Search for the cell housing the specified text and yield its [X, Y] center coordinate. 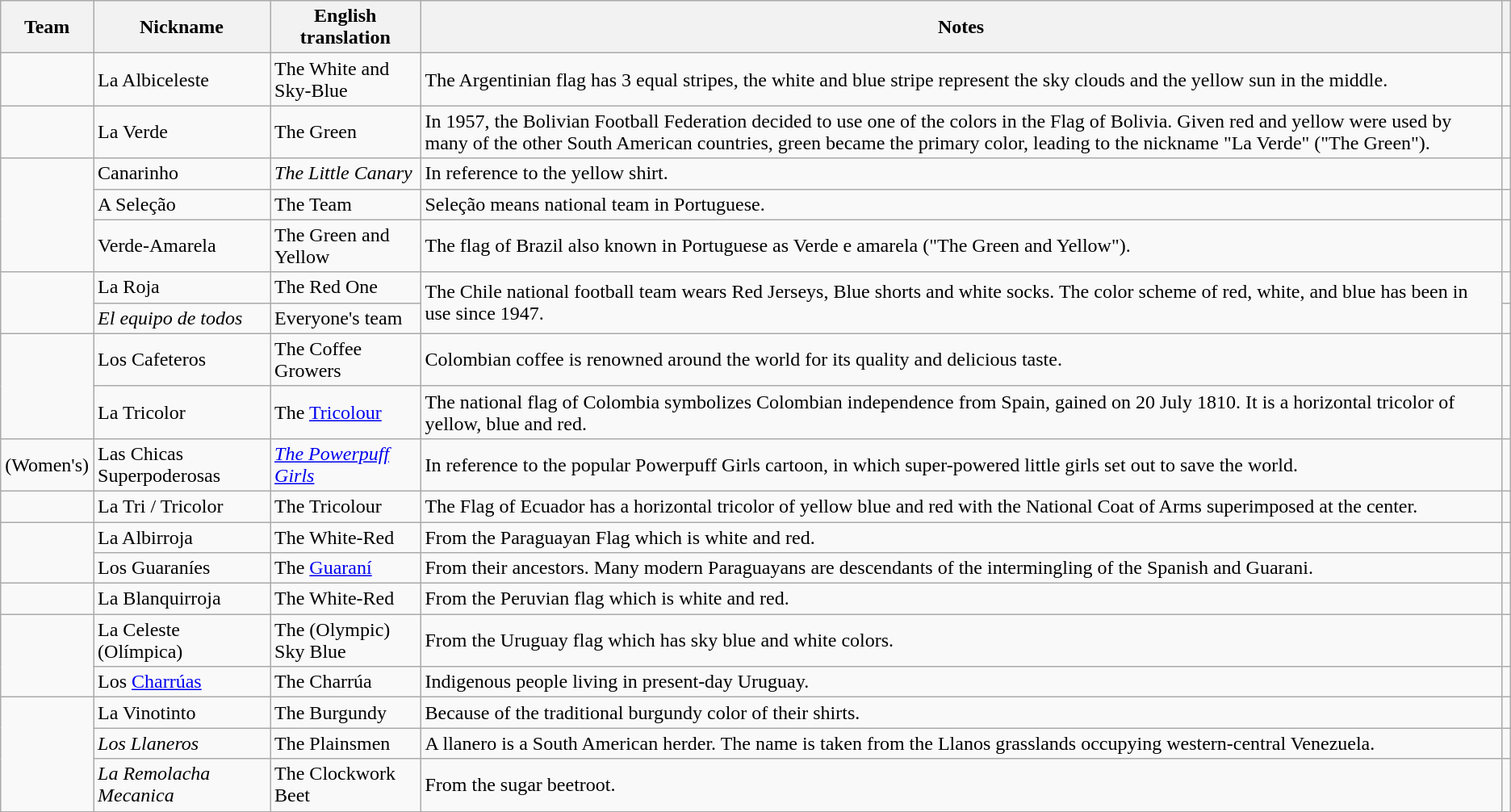
El equipo de todos [182, 318]
From the Uruguay flag which has sky blue and white colors. [961, 641]
Canarinho [182, 174]
A llanero is a South American herder. The name is taken from the Llanos grasslands occupying western-central Venezuela. [961, 743]
The Chile national football team wears Red Jerseys, Blue shorts and white socks. The color scheme of red, white, and blue has been in use since 1947. [961, 303]
In reference to the popular Powerpuff Girls cartoon, in which super-powered little girls set out to save the world. [961, 465]
From the Peruvian flag which is white and red. [961, 599]
La Verde [182, 132]
Team [47, 27]
The Clockwork Beet [345, 785]
In reference to the yellow shirt. [961, 174]
Notes [961, 27]
From their ancestors. Many modern Paraguayans are descendants of the intermingling of the Spanish and Guarani. [961, 568]
Verde-Amarela [182, 245]
(Women's) [47, 465]
Los Guaraníes [182, 568]
Los Charrúas [182, 682]
Everyone's team [345, 318]
The Coffee Growers [345, 360]
La Remolacha Mecanica [182, 785]
The Argentinian flag has 3 equal stripes, the white and blue stripe represent the sky clouds and the yellow sun in the middle. [961, 79]
The Green [345, 132]
A Seleção [182, 204]
La Celeste (Olímpica) [182, 641]
La Vinotinto [182, 713]
Because of the traditional burgundy color of their shirts. [961, 713]
The Green and Yellow [345, 245]
Indigenous people living in present-day Uruguay. [961, 682]
La Albiceleste [182, 79]
La Tri / Tricolor [182, 506]
La Tricolor [182, 412]
Los Llaneros [182, 743]
The Red One [345, 287]
The Burgundy [345, 713]
Seleção means national team in Portuguese. [961, 204]
The White and Sky-Blue [345, 79]
English translation [345, 27]
The Plainsmen [345, 743]
Los Cafeteros [182, 360]
From the Paraguayan Flag which is white and red. [961, 537]
La Roja [182, 287]
The Charrúa [345, 682]
The Flag of Ecuador has a horizontal tricolor of yellow blue and red with the National Coat of Arms superimposed at the center. [961, 506]
La Albirroja [182, 537]
The flag of Brazil also known in Portuguese as Verde e amarela ("The Green and Yellow"). [961, 245]
The Little Canary [345, 174]
From the sugar beetroot. [961, 785]
The Powerpuff Girls [345, 465]
Colombian coffee is renowned around the world for its quality and delicious taste. [961, 360]
Nickname [182, 27]
The Team [345, 204]
Las Chicas Superpoderosas [182, 465]
The (Olympic) Sky Blue [345, 641]
La Blanquirroja [182, 599]
The Guaraní [345, 568]
